Find where the given text appears and provide that cell's center as (x, y) coordinate. 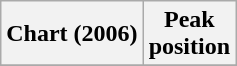
Peakposition (189, 34)
Chart (2006) (72, 34)
